Output the (X, Y) coordinate of the center of the cell containing the given text.  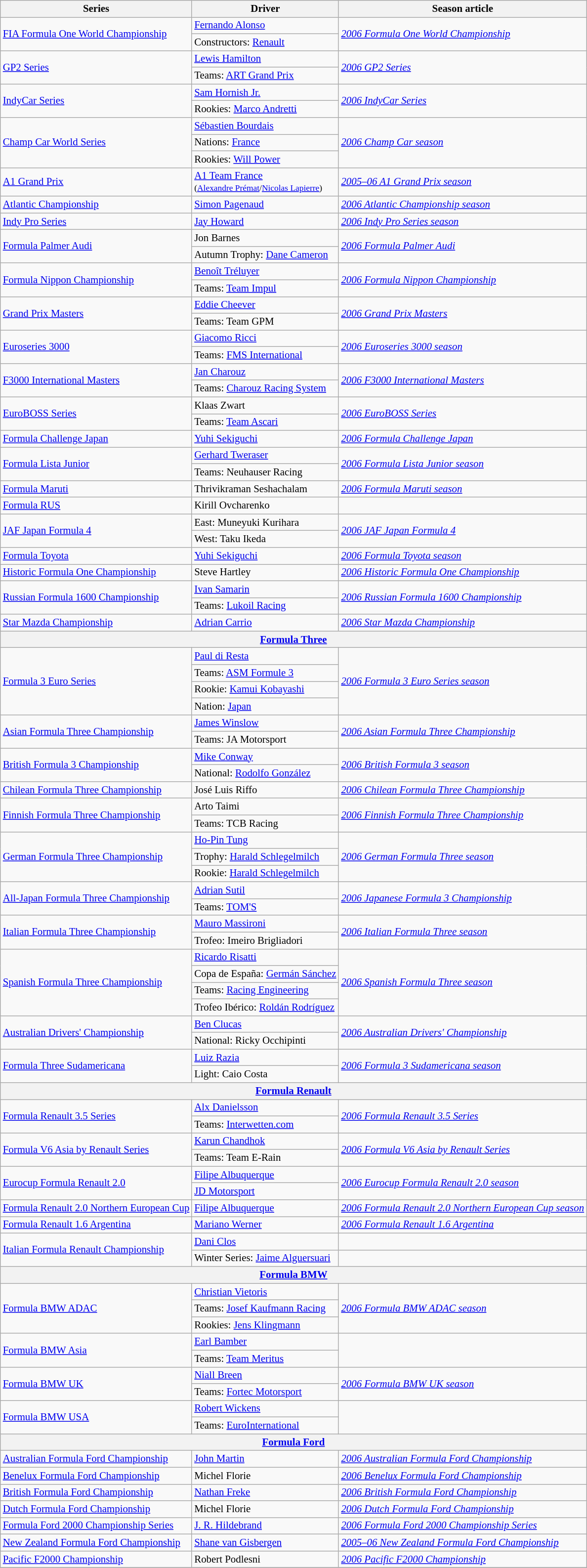
Teams: Team Ascari (265, 422)
Teams: Charouz Racing System (265, 388)
Formula BMW Asia (96, 1350)
Paul di Resta (265, 656)
John Martin (265, 1459)
Adrian Carrio (265, 623)
Teams: TCB Racing (265, 823)
Shane van Gisbergen (265, 1542)
2006 Formula Lista Junior season (462, 464)
2006 Japanese Formula 3 Championship (462, 899)
Christian Vietoris (265, 1292)
Formula Renault 2.0 Northern European Cup (96, 1208)
Teams: Interwetten.com (265, 1124)
Formula V6 Asia by Renault Series (96, 1149)
British Formula Ford Championship (96, 1492)
Niall Breen (265, 1375)
Jon Barnes (265, 238)
Australian Drivers' Championship (96, 1032)
2006 Spanish Formula Three season (462, 982)
Finnish Formula Three Championship (96, 815)
Teams: FMS International (265, 355)
Teams: JA Motorsport (265, 740)
2006 Formula BMW ADAC season (462, 1309)
Eddie Cheever (265, 305)
2006 Historic Formula One Championship (462, 573)
FIA Formula One World Championship (96, 34)
2006 Italian Formula Three season (462, 932)
National: Ricky Occhipinti (265, 1041)
Formula BMW USA (96, 1417)
Simon Pagenaud (265, 205)
2006 Australian Formula Ford Championship (462, 1459)
Rookies: Will Power (265, 159)
Formula Renault (293, 1091)
All-Japan Formula Three Championship (96, 899)
Sébastien Bourdais (265, 126)
Italian Formula Three Championship (96, 932)
Formula Ford 2000 Championship Series (96, 1526)
Eurocup Formula Renault 2.0 (96, 1183)
Alx Danielsson (265, 1107)
Formula Renault 1.6 Argentina (96, 1225)
2006 EuroBOSS Series (462, 414)
Teams: Team GPM (265, 322)
Formula BMW (293, 1275)
Nation: Japan (265, 706)
New Zealand Formula Ford Championship (96, 1542)
2005–06 A1 Grand Prix season (462, 182)
2006 Formula Ford 2000 Championship Series (462, 1526)
Historic Formula One Championship (96, 573)
Indy Pro Series (96, 221)
Grand Prix Masters (96, 313)
F3000 International Masters (96, 380)
Steve Hartley (265, 573)
2006 Star Mazda Championship (462, 623)
2006 Formula Renault 3.5 Series (462, 1116)
2006 British Formula Ford Championship (462, 1492)
West: Taku Ikeda (265, 539)
Robert Podlesni (265, 1559)
2006 Formula Renault 1.6 Argentina (462, 1225)
Trophy: Harald Schlegelmilch (265, 857)
2006 Champ Car season (462, 143)
Dutch Formula Ford Championship (96, 1509)
Atlantic Championship (96, 205)
Klaas Zwart (265, 405)
Formula Nippon Championship (96, 280)
Gerhard Tweraser (265, 456)
2006 Formula Palmer Audi (462, 247)
2006 Grand Prix Masters (462, 313)
IndyCar Series (96, 101)
Teams: Team Impul (265, 288)
Asian Formula Three Championship (96, 731)
2006 Formula Maruti season (462, 489)
Teams: Team Meritus (265, 1358)
2006 JAF Japan Formula 4 (462, 531)
Sam Hornish Jr. (265, 92)
Series (96, 9)
Formula BMW UK (96, 1384)
Jay Howard (265, 221)
Teams: TOM'S (265, 907)
2006 Formula 3 Euro Series season (462, 681)
Formula RUS (96, 506)
Formula Ford (293, 1442)
Teams: ASM Formule 3 (265, 673)
Benoît Tréluyer (265, 271)
Fernando Alonso (265, 25)
Constructors: Renault (265, 42)
2006 Asian Formula Three Championship (462, 731)
Teams: EuroInternational (265, 1426)
Adrian Sutil (265, 890)
Earl Bamber (265, 1342)
Formula Maruti (96, 489)
2006 Formula One World Championship (462, 34)
Season article (462, 9)
Jan Charouz (265, 372)
JAF Japan Formula 4 (96, 531)
Arto Taimi (265, 806)
2006 Atlantic Championship season (462, 205)
JD Motorsport (265, 1191)
Thrivikraman Seshachalam (265, 489)
Chilean Formula Three Championship (96, 790)
J. R. Hildebrand (265, 1526)
2006 Euroseries 3000 season (462, 347)
Robert Wickens (265, 1409)
Formula Three Sudamericana (96, 1066)
Formula Three (293, 639)
Luiz Razia (265, 1058)
Star Mazda Championship (96, 623)
Karun Chandhok (265, 1141)
Driver (265, 9)
2006 Pacific F2000 Championship (462, 1559)
East: Muneyuki Kurihara (265, 522)
Copa de España: Germán Sánchez (265, 974)
Trofeo: Imeiro Brigliadori (265, 940)
2006 IndyCar Series (462, 101)
Ho-Pin Tung (265, 840)
Rookies: Jens Klingmann (265, 1325)
Rookie: Kamui Kobayashi (265, 689)
Euroseries 3000 (96, 347)
James Winslow (265, 723)
2006 Indy Pro Series season (462, 221)
Russian Formula 1600 Championship (96, 597)
Nathan Freke (265, 1492)
2006 Formula V6 Asia by Renault Series (462, 1149)
Giacomo Ricci (265, 339)
German Formula Three Championship (96, 857)
Teams: Team E-Rain (265, 1158)
2006 Formula Challenge Japan (462, 439)
Winter Series: Jaime Alguersuari (265, 1258)
Formula 3 Euro Series (96, 681)
2006 Formula 3 Sudamericana season (462, 1066)
2006 Dutch Formula Ford Championship (462, 1509)
Rookie: Harald Schlegelmilch (265, 874)
Champ Car World Series (96, 143)
Formula Palmer Audi (96, 247)
A1 Team France(Alexandre Prémat/Nicolas Lapierre) (265, 182)
Teams: Lukoil Racing (265, 606)
Kirill Ovcharenko (265, 506)
2006 Formula Toyota season (462, 556)
Italian Formula Renault Championship (96, 1250)
2006 Formula Nippon Championship (462, 280)
Benelux Formula Ford Championship (96, 1476)
Ivan Samarin (265, 589)
2006 Russian Formula 1600 Championship (462, 597)
Mariano Werner (265, 1225)
2006 Finnish Formula Three Championship (462, 815)
2006 Eurocup Formula Renault 2.0 season (462, 1183)
2006 German Formula Three season (462, 857)
2006 Chilean Formula Three Championship (462, 790)
GP2 Series (96, 67)
2006 Australian Drivers' Championship (462, 1032)
2006 GP2 Series (462, 67)
2005–06 New Zealand Formula Ford Championship (462, 1542)
Mike Conway (265, 757)
2006 Formula BMW UK season (462, 1384)
2006 British Formula 3 season (462, 765)
Australian Formula Ford Championship (96, 1459)
National: Rodolfo González (265, 773)
Ben Clucas (265, 1024)
Lewis Hamilton (265, 59)
Light: Caio Costa (265, 1074)
Formula Toyota (96, 556)
A1 Grand Prix (96, 182)
Teams: Neuhauser Racing (265, 472)
Teams: ART Grand Prix (265, 76)
EuroBOSS Series (96, 414)
Teams: Racing Engineering (265, 991)
2006 F3000 International Masters (462, 380)
Pacific F2000 Championship (96, 1559)
British Formula 3 Championship (96, 765)
Teams: Josef Kaufmann Racing (265, 1309)
Formula Renault 3.5 Series (96, 1116)
2006 Benelux Formula Ford Championship (462, 1476)
Formula BMW ADAC (96, 1309)
2006 Formula Renault 2.0 Northern European Cup season (462, 1208)
Formula Lista Junior (96, 464)
Teams: Fortec Motorsport (265, 1392)
Dani Clos (265, 1241)
Nations: France (265, 142)
Mauro Massironi (265, 924)
Trofeo Ibérico: Roldán Rodríguez (265, 1007)
Rookies: Marco Andretti (265, 109)
Spanish Formula Three Championship (96, 982)
José Luis Riffo (265, 790)
Formula Challenge Japan (96, 439)
Autumn Trophy: Dane Cameron (265, 254)
Ricardo Risatti (265, 957)
